Identify which cell holds the provided text, then report its (x, y) central coordinate. 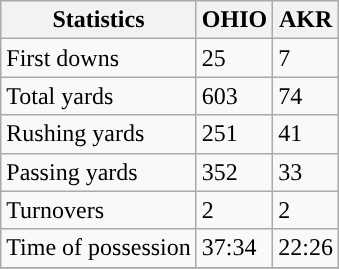
Passing yards (99, 172)
352 (234, 172)
603 (234, 96)
First downs (99, 58)
Time of possession (99, 248)
Turnovers (99, 210)
33 (306, 172)
AKR (306, 20)
25 (234, 58)
251 (234, 134)
22:26 (306, 248)
OHIO (234, 20)
7 (306, 58)
Total yards (99, 96)
41 (306, 134)
74 (306, 96)
Rushing yards (99, 134)
Statistics (99, 20)
37:34 (234, 248)
